Provide the [x, y] coordinate of the cell's center where the given text is located.  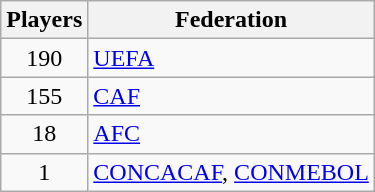
18 [44, 134]
155 [44, 96]
190 [44, 58]
Players [44, 20]
1 [44, 172]
CAF [232, 96]
AFC [232, 134]
CONCACAF, CONMEBOL [232, 172]
UEFA [232, 58]
Federation [232, 20]
